Return the [X, Y] coordinate for the center point of the cell that contains the specified text.  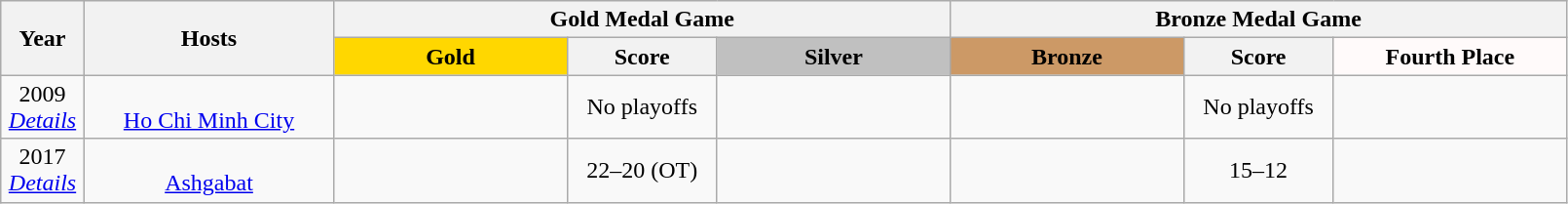
22–20 (OT) [642, 170]
Fourth Place [1450, 57]
15–12 [1258, 170]
Bronze Medal Game [1258, 20]
Gold Medal Game [643, 20]
2009 Details [43, 107]
Silver [834, 57]
Ho Chi Minh City [208, 107]
Ashgabat [208, 170]
Gold [450, 57]
Year [43, 38]
Hosts [208, 38]
Bronze [1067, 57]
2017 Details [43, 170]
